Determine the [X, Y] coordinate at the center of the cell enclosing the given text.  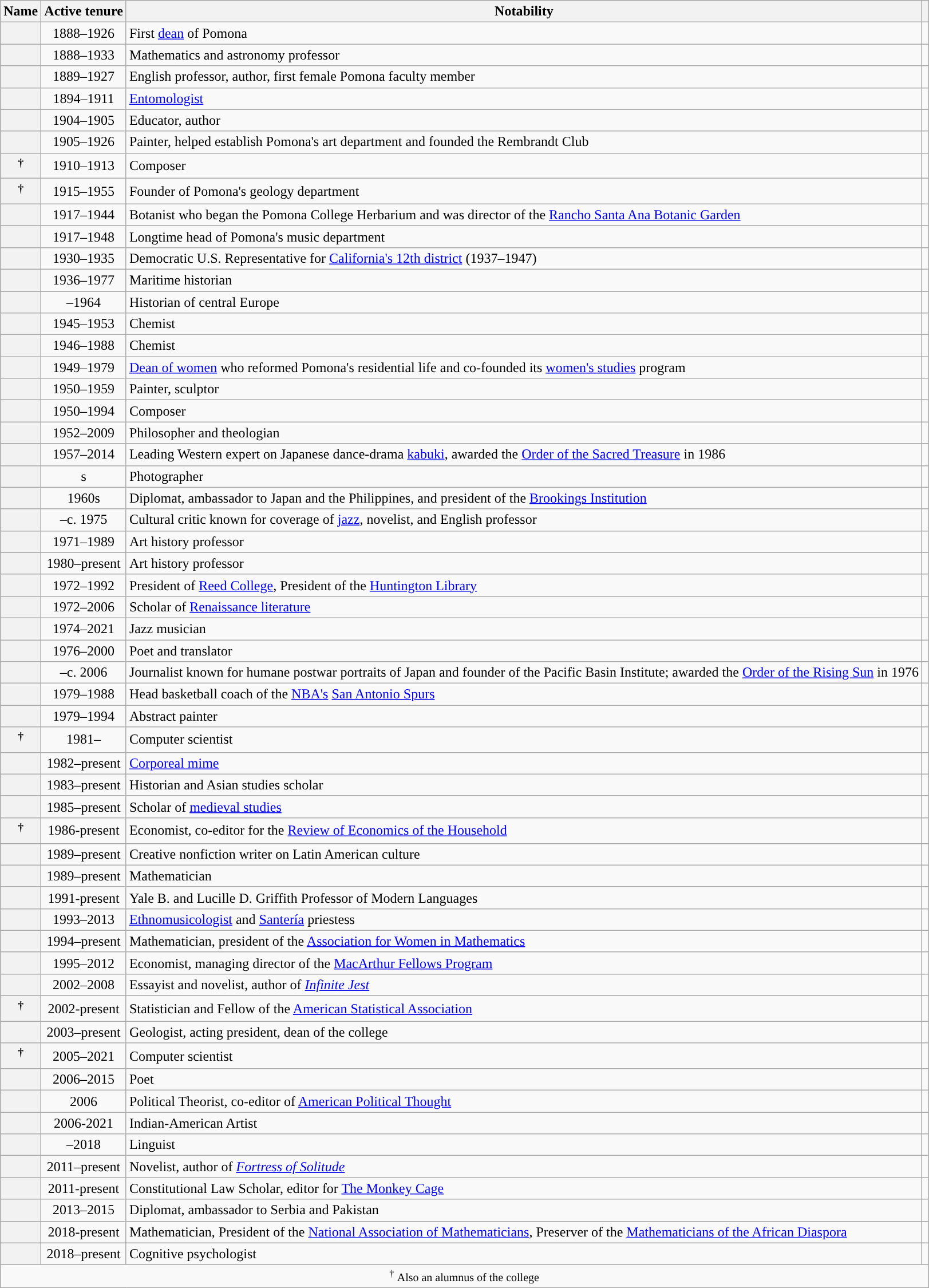
English professor, author, first female Pomona faculty member [524, 77]
First dean of Pomona [524, 33]
Ethnomusicologist and Santería priestess [524, 919]
1971–1989 [84, 542]
Educator, author [524, 120]
Abstract painter [524, 716]
1917–1948 [84, 236]
1889–1927 [84, 77]
1945–1953 [84, 324]
1960s [84, 498]
2003–present [84, 1032]
Cultural critic known for coverage of jazz, novelist, and English professor [524, 520]
1991-present [84, 898]
1950–1994 [84, 411]
1957–2014 [84, 455]
1946–1988 [84, 346]
1930–1935 [84, 258]
1917–1944 [84, 215]
Entomologist [524, 98]
2006-2021 [84, 1123]
Economist, managing director of the MacArthur Fellows Program [524, 963]
1982–present [84, 763]
1888–1926 [84, 33]
1974–2021 [84, 629]
Mathematician [524, 876]
Diplomat, ambassador to Japan and the Philippines, and president of the Brookings Institution [524, 498]
1994–present [84, 941]
1904–1905 [84, 120]
Botanist who began the Pomona College Herbarium and was director of the Rancho Santa Ana Botanic Garden [524, 215]
Statistician and Fellow of the American Statistical Association [524, 1009]
Head basketball coach of the NBA's San Antonio Spurs [524, 694]
1981– [84, 740]
Mathematician, president of the Association for Women in Mathematics [524, 941]
Mathematician, President of the National Association of Mathematicians, Preserver of the Mathematicians of the African Diaspora [524, 1232]
Painter, helped establish Pomona's art department and founded the Rembrandt Club [524, 142]
Founder of Pomona's geology department [524, 191]
s [84, 476]
1995–2012 [84, 963]
Poet and translator [524, 651]
Scholar of medieval studies [524, 807]
Active tenure [84, 11]
2018–present [84, 1254]
Maritime historian [524, 280]
Novelist, author of Fortress of Solitude [524, 1167]
2002–2008 [84, 985]
Linguist [524, 1145]
Creative nonfiction writer on Latin American culture [524, 854]
2006–2015 [84, 1080]
1986-present [84, 831]
2006 [84, 1101]
Diplomat, ambassador to Serbia and Pakistan [524, 1210]
2011-present [84, 1188]
2018-present [84, 1232]
Geologist, acting president, dean of the college [524, 1032]
2013–2015 [84, 1210]
Economist, co-editor for the Review of Economics of the Household [524, 831]
–c. 2006 [84, 673]
Corporeal mime [524, 763]
Essayist and novelist, author of Infinite Jest [524, 985]
Indian-American Artist [524, 1123]
1985–present [84, 807]
Historian and Asian studies scholar [524, 785]
President of Reed College, President of the Huntington Library [524, 585]
1910–1913 [84, 166]
1888–1933 [84, 55]
1972–2006 [84, 607]
† Also an alumnus of the college [465, 1276]
–c. 1975 [84, 520]
Journalist known for humane postwar portraits of Japan and founder of the Pacific Basin Institute; awarded the Order of the Rising Sun in 1976 [524, 673]
1950–1959 [84, 389]
Constitutional Law Scholar, editor for The Monkey Cage [524, 1188]
1915–1955 [84, 191]
Scholar of Renaissance literature [524, 607]
1980–present [84, 563]
Poet [524, 1080]
–1964 [84, 302]
Name [21, 11]
Painter, sculptor [524, 389]
Historian of central Europe [524, 302]
Longtime head of Pomona's music department [524, 236]
Leading Western expert on Japanese dance-drama kabuki, awarded the Order of the Sacred Treasure in 1986 [524, 455]
Mathematics and astronomy professor [524, 55]
1894–1911 [84, 98]
Democratic U.S. Representative for California's 12th district (1937–1947) [524, 258]
2002-present [84, 1009]
1952–2009 [84, 433]
Philosopher and theologian [524, 433]
Political Theorist, co-editor of American Political Thought [524, 1101]
2005–2021 [84, 1056]
Cognitive psychologist [524, 1254]
Notability [524, 11]
1993–2013 [84, 919]
1983–present [84, 785]
1976–2000 [84, 651]
–2018 [84, 1145]
2011–present [84, 1167]
1905–1926 [84, 142]
1949–1979 [84, 368]
1936–1977 [84, 280]
Photographer [524, 476]
Dean of women who reformed Pomona's residential life and co-founded its women's studies program [524, 368]
Jazz musician [524, 629]
1972–1992 [84, 585]
1979–1988 [84, 694]
1979–1994 [84, 716]
Yale B. and Lucille D. Griffith Professor of Modern Languages [524, 898]
